Capture the cell that displays the provided text and extract its (x, y) central coordinate. 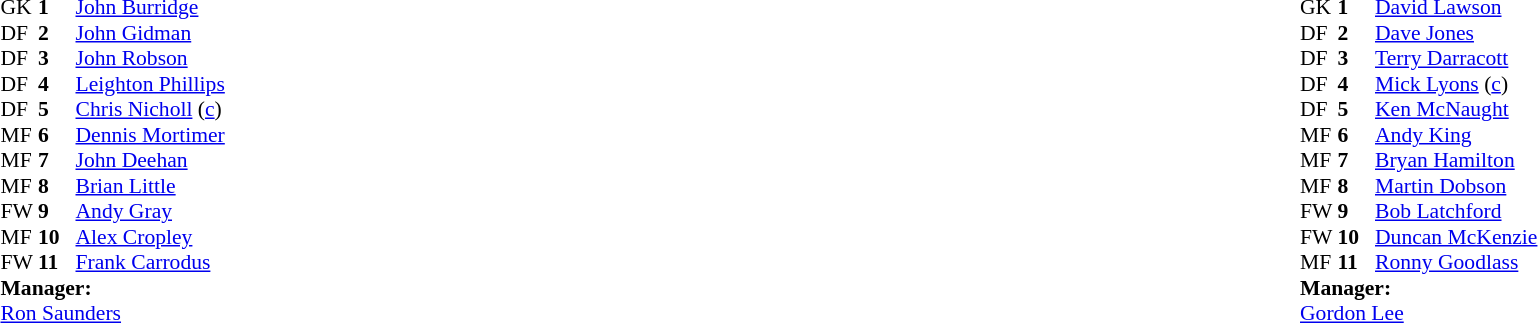
Martin Dobson (1456, 186)
John Gidman (150, 33)
Andy Gray (150, 211)
Bryan Hamilton (1456, 161)
Andy King (1456, 135)
Mick Lyons (c) (1456, 84)
Terry Darracott (1456, 59)
Ken McNaught (1456, 109)
Dave Jones (1456, 33)
Ronny Goodlass (1456, 263)
Bob Latchford (1456, 211)
John Deehan (150, 161)
Duncan McKenzie (1456, 237)
John Robson (150, 59)
Leighton Phillips (150, 84)
Dennis Mortimer (150, 135)
Brian Little (150, 186)
Chris Nicholl (c) (150, 109)
Alex Cropley (150, 237)
Frank Carrodus (150, 263)
